Extract the [x, y] coordinate from the center of the cell holding the provided text.  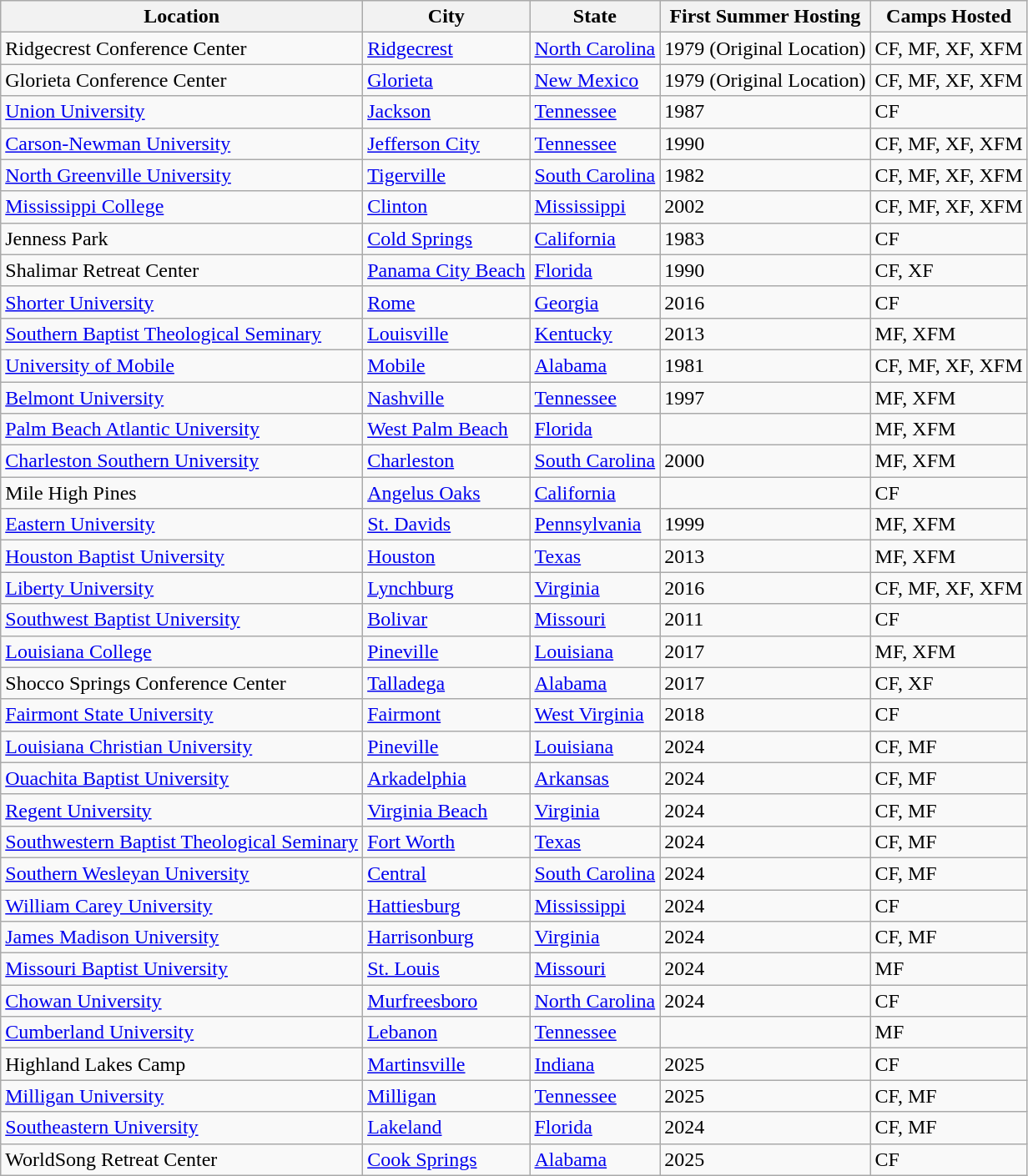
1983 [765, 239]
Southern Wesleyan University [182, 873]
Charleston [446, 461]
2000 [765, 461]
Bolivar [446, 620]
Louisiana College [182, 651]
Panama City Beach [446, 270]
Glorieta Conference Center [182, 80]
State [595, 17]
Regent University [182, 810]
Harrisonburg [446, 937]
WorldSong Retreat Center [182, 1159]
Pennsylvania [595, 525]
1982 [765, 175]
Cook Springs [446, 1159]
Arkadelphia [446, 778]
City [446, 17]
Charleston Southern University [182, 461]
Louisville [446, 334]
Louisiana Christian University [182, 746]
Location [182, 17]
Shocco Springs Conference Center [182, 683]
Belmont University [182, 398]
Cold Springs [446, 239]
Liberty University [182, 588]
William Carey University [182, 905]
Southwest Baptist University [182, 620]
North Greenville University [182, 175]
Houston [446, 556]
1987 [765, 112]
First Summer Hosting [765, 17]
Indiana [595, 1064]
Lebanon [446, 1033]
2018 [765, 715]
Lakeland [446, 1128]
Mobile [446, 365]
Milligan [446, 1096]
Milligan University [182, 1096]
2002 [765, 207]
Clinton [446, 207]
Murfreesboro [446, 1001]
Union University [182, 112]
Rome [446, 302]
Missouri Baptist University [182, 969]
Eastern University [182, 525]
New Mexico [595, 80]
Tigerville [446, 175]
Houston Baptist University [182, 556]
Southeastern University [182, 1128]
Mile High Pines [182, 493]
Chowan University [182, 1001]
1981 [765, 365]
Camps Hosted [949, 17]
Virginia Beach [446, 810]
1999 [765, 525]
Kentucky [595, 334]
St. Davids [446, 525]
St. Louis [446, 969]
Central [446, 873]
2011 [765, 620]
Fairmont State University [182, 715]
James Madison University [182, 937]
Mississippi College [182, 207]
Ridgecrest Conference Center [182, 48]
Jefferson City [446, 143]
Shalimar Retreat Center [182, 270]
University of Mobile [182, 365]
West Virginia [595, 715]
1997 [765, 398]
Hattiesburg [446, 905]
Southwestern Baptist Theological Seminary [182, 842]
Carson-Newman University [182, 143]
Fairmont [446, 715]
Ouachita Baptist University [182, 778]
Southern Baptist Theological Seminary [182, 334]
Palm Beach Atlantic University [182, 430]
Jackson [446, 112]
Ridgecrest [446, 48]
Fort Worth [446, 842]
Lynchburg [446, 588]
Talladega [446, 683]
West Palm Beach [446, 430]
Martinsville [446, 1064]
Shorter University [182, 302]
Highland Lakes Camp [182, 1064]
Glorieta [446, 80]
Angelus Oaks [446, 493]
Arkansas [595, 778]
Georgia [595, 302]
Cumberland University [182, 1033]
Nashville [446, 398]
Jenness Park [182, 239]
